Determine the [x, y] coordinate at the center of the cell enclosing the given text.  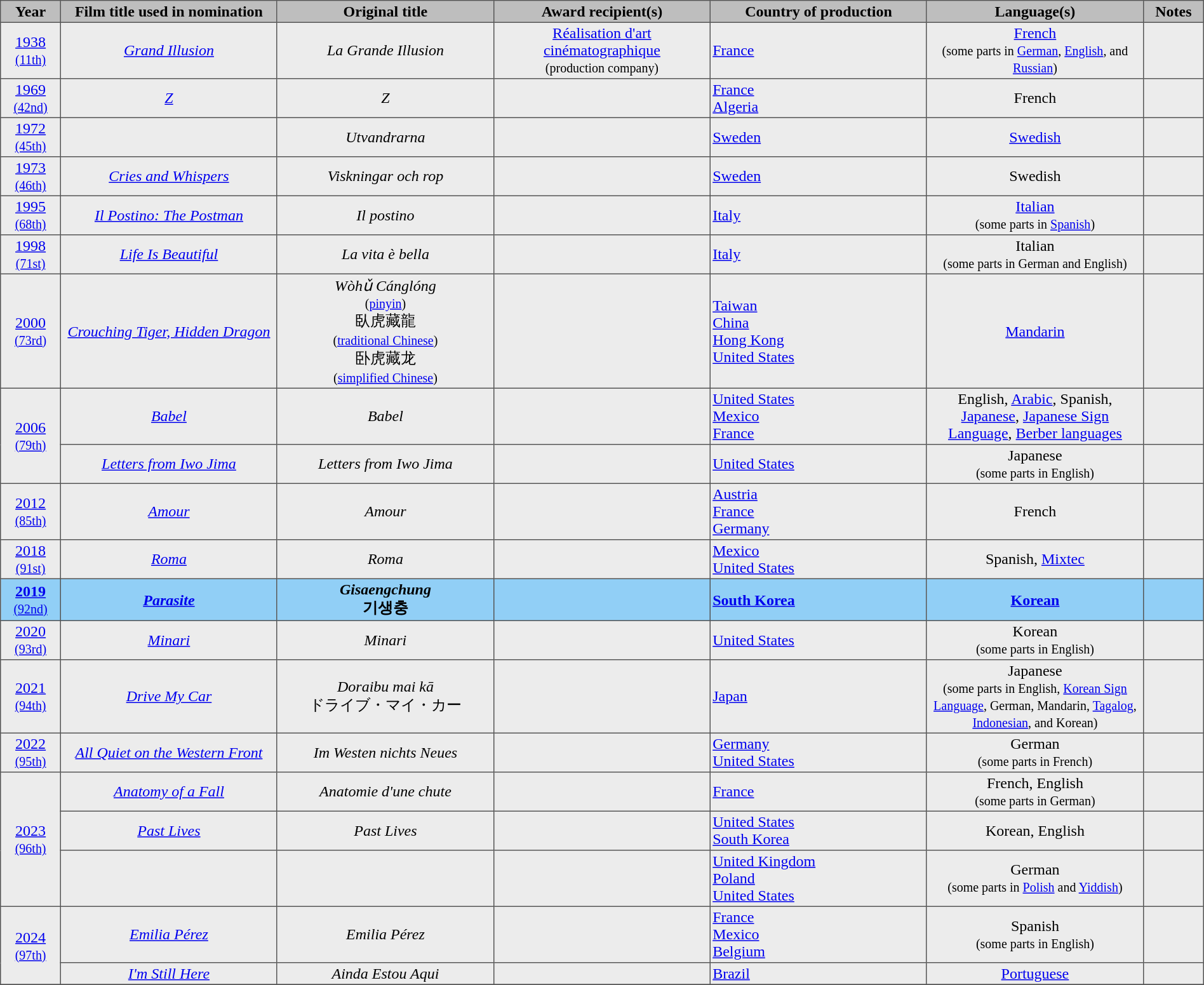
Parasite [169, 600]
French(some parts in German, English, and Russian) [1035, 50]
2012(85th) [30, 511]
German(some parts in Polish and Yiddish) [1035, 878]
Language(s) [1035, 11]
Mexico United States [818, 560]
Korean(some parts in English) [1035, 640]
Gisaengchung기생충 [385, 600]
Mandarin [1035, 331]
Japanese(some parts in English, Korean Sign Language, German, Mandarin, Tagalog, Indonesian, and Korean) [1035, 697]
1973(46th) [30, 177]
1995(68th) [30, 215]
Anatomie d'une chute [385, 792]
2022(95th) [30, 753]
German (some parts in French) [1035, 753]
Ainda Estou Aqui [385, 974]
Year [30, 11]
Spanish, Mixtec [1035, 560]
I'm Still Here [169, 974]
Japan [818, 697]
Award recipient(s) [602, 11]
Original title [385, 11]
2024(97th) [30, 945]
Notes [1174, 11]
2006(79th) [30, 436]
2023(96th) [30, 840]
2000(73rd) [30, 331]
Il postino [385, 215]
United States South Korea [818, 831]
Portuguese [1035, 974]
2019(92nd) [30, 600]
Country of production [818, 11]
La Grande Illusion [385, 50]
Korean [1035, 600]
France Algeria [818, 98]
1972(45th) [30, 137]
Anatomy of a Fall [169, 792]
Crouching Tiger, Hidden Dragon [169, 331]
Spanish(some parts in English) [1035, 934]
Im Westen nichts Neues [385, 753]
Réalisation d'art cinématographique(production company) [602, 50]
France Mexico Belgium [818, 934]
Life Is Beautiful [169, 255]
Film title used in nomination [169, 11]
South Korea [818, 600]
Brazil [818, 974]
Italian(some parts in Spanish) [1035, 215]
2021(94th) [30, 697]
1938(11th) [30, 50]
Germany United States [818, 753]
All Quiet on the Western Front [169, 753]
French, English(some parts in German) [1035, 792]
Japanese(some parts in English) [1035, 464]
Cries and Whispers [169, 177]
Utvandrarna [385, 137]
Austria France Germany [818, 511]
1969(42nd) [30, 98]
Taiwan China Hong Kong United States [818, 331]
La vita è bella [385, 255]
Il Postino: The Postman [169, 215]
Doraibu mai kāドライブ・マイ・カー [385, 697]
United Kingdom Poland United States [818, 878]
Viskningar och rop [385, 177]
1998(71st) [30, 255]
Drive My Car [169, 697]
Wòhǔ Cánglóng(pinyin)臥虎藏龍(traditional Chinese)卧虎藏龙(simplified Chinese) [385, 331]
United States Mexico France [818, 416]
Korean, English [1035, 831]
2018(91st) [30, 560]
Italian(some parts in German and English) [1035, 255]
English, Arabic, Spanish, Japanese, Japanese Sign Language, Berber languages [1035, 416]
2020(93rd) [30, 640]
Grand Illusion [169, 50]
